Detect which cell encompasses the target text, then output its (x, y) center coordinate. 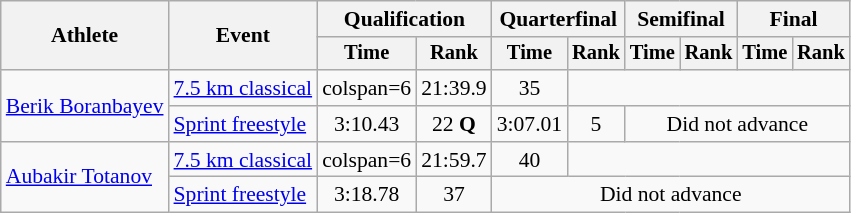
Event (244, 36)
40 (530, 160)
Aubakir Totanov (85, 178)
21:39.9 (454, 88)
Qualification (404, 19)
3:10.43 (366, 124)
Final (793, 19)
5 (596, 124)
3:07.01 (530, 124)
3:18.78 (366, 195)
37 (454, 195)
Semifinal (681, 19)
Berik Boranbayev (85, 106)
21:59.7 (454, 160)
Athlete (85, 36)
22 Q (454, 124)
Quarterfinal (558, 19)
35 (530, 88)
